Scan for the cell matching the given text and deliver its [X, Y] coordinate at center. 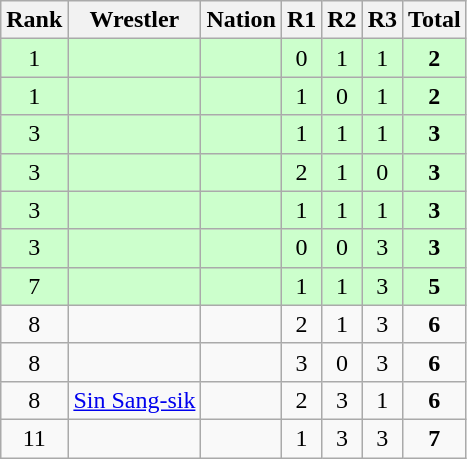
5 [435, 286]
Nation [241, 20]
R1 [301, 20]
R2 [342, 20]
Sin Sang-sik [134, 400]
Rank [34, 20]
11 [34, 438]
R3 [382, 20]
Wrestler [134, 20]
Total [435, 20]
